Return [x, y] of the center of cell containing provided text 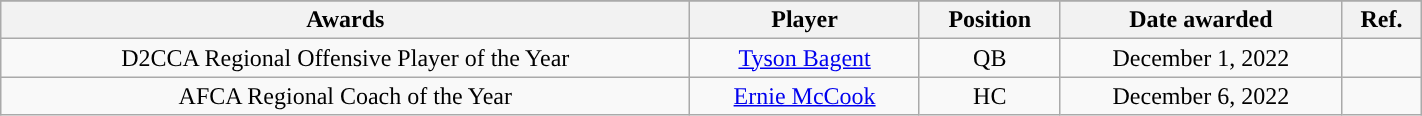
Awards [346, 20]
Tyson Bagent [805, 58]
QB [990, 58]
D2CCA Regional Offensive Player of the Year [346, 58]
HC [990, 96]
Ref. [1382, 20]
Player [805, 20]
December 6, 2022 [1201, 96]
Ernie McCook [805, 96]
Position [990, 20]
AFCA Regional Coach of the Year [346, 96]
Date awarded [1201, 20]
December 1, 2022 [1201, 58]
